Return [X, Y] of the center of cell containing provided text 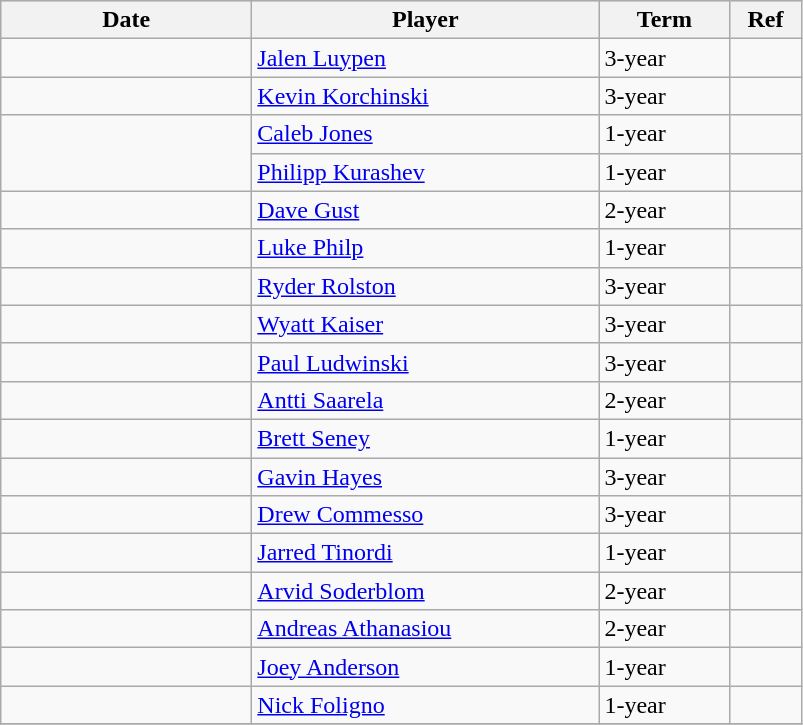
Jalen Luypen [426, 58]
Joey Anderson [426, 667]
Luke Philp [426, 248]
Brett Seney [426, 438]
Nick Foligno [426, 705]
Term [664, 20]
Arvid Soderblom [426, 591]
Kevin Korchinski [426, 96]
Andreas Athanasiou [426, 629]
Caleb Jones [426, 134]
Drew Commesso [426, 515]
Gavin Hayes [426, 477]
Jarred Tinordi [426, 553]
Ryder Rolston [426, 286]
Wyatt Kaiser [426, 324]
Philipp Kurashev [426, 172]
Player [426, 20]
Date [126, 20]
Antti Saarela [426, 400]
Paul Ludwinski [426, 362]
Dave Gust [426, 210]
Ref [766, 20]
